From the cell containing the given text, extract its center point as [x, y] coordinate. 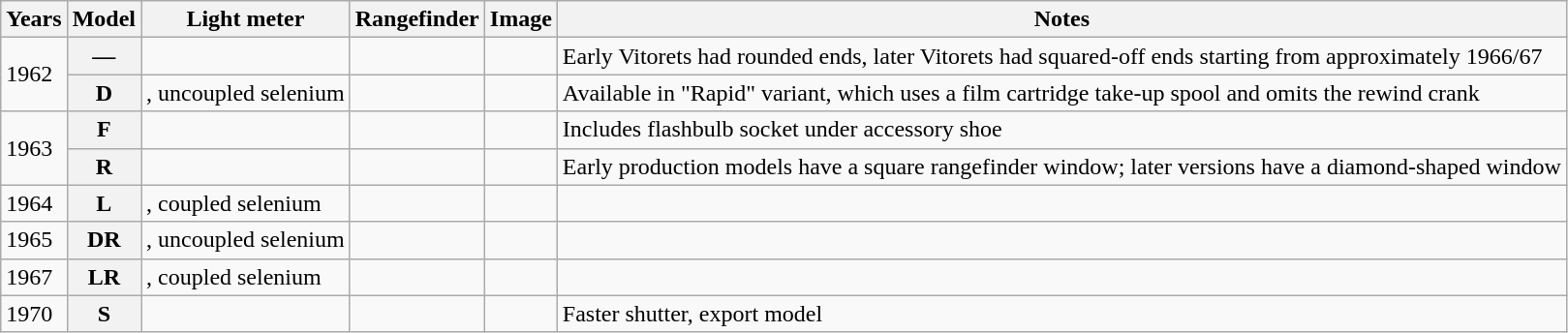
S [104, 314]
Notes [1061, 19]
D [104, 93]
F [104, 130]
Light meter [246, 19]
— [104, 56]
Model [104, 19]
DR [104, 240]
L [104, 203]
Early Vitorets had rounded ends, later Vitorets had squared-off ends starting from approximately 1966/67 [1061, 56]
Rangefinder [416, 19]
LR [104, 277]
1965 [34, 240]
Faster shutter, export model [1061, 314]
1963 [34, 148]
Available in "Rapid" variant, which uses a film cartridge take-up spool and omits the rewind crank [1061, 93]
Early production models have a square rangefinder window; later versions have a diamond-shaped window [1061, 166]
Includes flashbulb socket under accessory shoe [1061, 130]
1962 [34, 75]
1967 [34, 277]
R [104, 166]
1970 [34, 314]
1964 [34, 203]
Image [521, 19]
Years [34, 19]
